Scan for the cell matching the given text and deliver its [X, Y] coordinate at center. 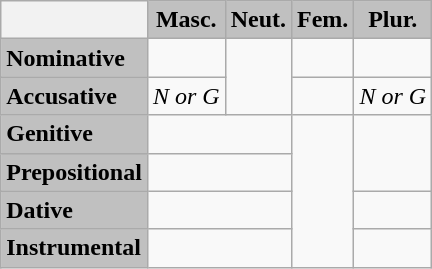
Accusative [74, 96]
Fem. [323, 20]
Dative [74, 210]
Masc. [186, 20]
Plur. [393, 20]
Genitive [74, 134]
Prepositional [74, 172]
Neut. [258, 20]
Instrumental [74, 248]
Nominative [74, 58]
